Capture the cell that displays the provided text and extract its [x, y] central coordinate. 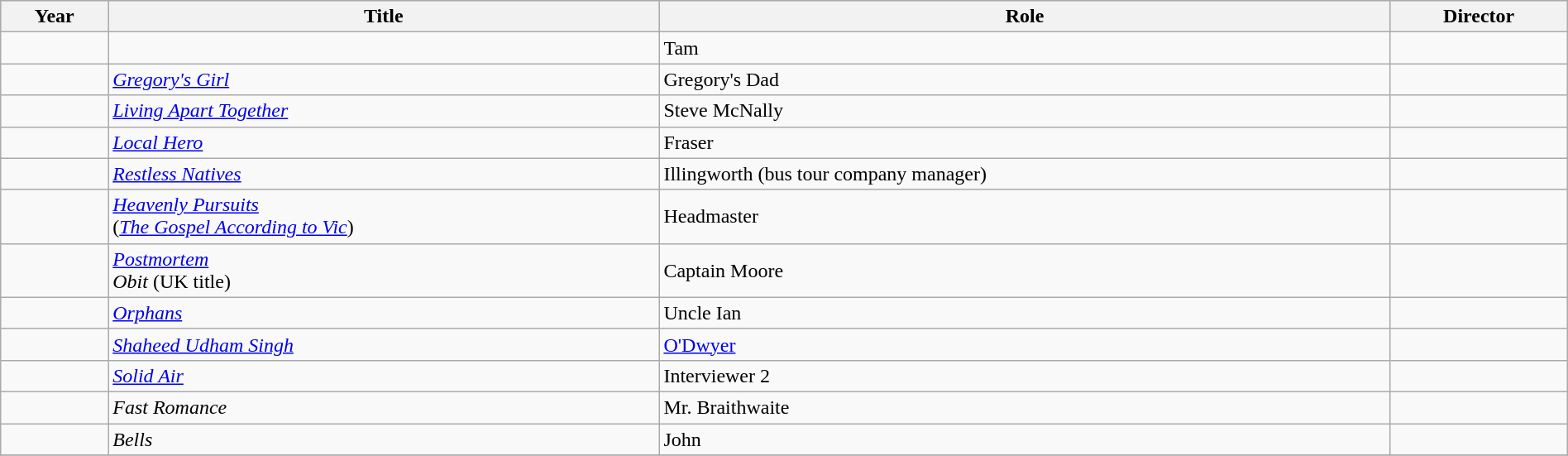
Title [384, 17]
Interviewer 2 [1025, 376]
Steve McNally [1025, 111]
Captain Moore [1025, 270]
Gregory's Girl [384, 79]
Solid Air [384, 376]
Fast Romance [384, 407]
Heavenly Pursuits(The Gospel According to Vic) [384, 217]
Shaheed Udham Singh [384, 344]
Bells [384, 439]
Orphans [384, 313]
Year [55, 17]
O'Dwyer [1025, 344]
Director [1479, 17]
Illingworth (bus tour company manager) [1025, 174]
Mr. Braithwaite [1025, 407]
Restless Natives [384, 174]
Fraser [1025, 142]
Gregory's Dad [1025, 79]
John [1025, 439]
Role [1025, 17]
Uncle Ian [1025, 313]
PostmortemObit (UK title) [384, 270]
Headmaster [1025, 217]
Living Apart Together [384, 111]
Tam [1025, 48]
Local Hero [384, 142]
